Determine the (X, Y) coordinate at the center of the cell enclosing the given text.  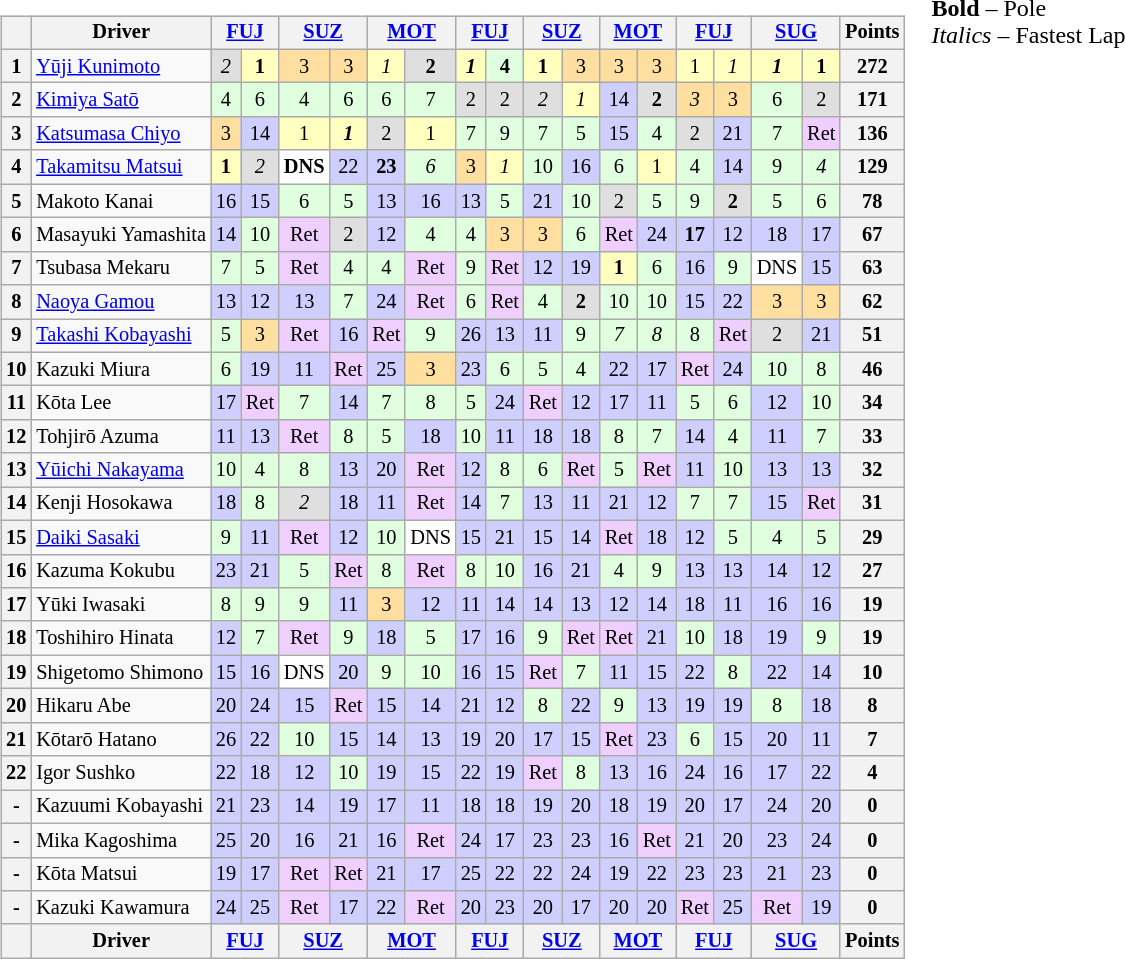
Kenji Hosokawa (121, 504)
Takamitsu Matsui (121, 167)
Katsumasa Chiyo (121, 134)
129 (872, 167)
Toshihiro Hinata (121, 638)
63 (872, 268)
Yūji Kunimoto (121, 66)
Tsubasa Mekaru (121, 268)
Kōta Lee (121, 403)
136 (872, 134)
Kimiya Satō (121, 100)
46 (872, 369)
Shigetomo Shimono (121, 672)
Makoto Kanai (121, 201)
Tohjirō Azuma (121, 437)
34 (872, 403)
32 (872, 470)
Masayuki Yamashita (121, 235)
29 (872, 537)
33 (872, 437)
62 (872, 302)
Kazuki Kawamura (121, 908)
27 (872, 571)
Yūichi Nakayama (121, 470)
Kōtarō Hatano (121, 739)
Mika Kagoshima (121, 840)
Igor Sushko (121, 773)
Daiki Sasaki (121, 537)
Kazuumi Kobayashi (121, 807)
171 (872, 100)
31 (872, 504)
Naoya Gamou (121, 302)
78 (872, 201)
Kazuma Kokubu (121, 571)
Hikaru Abe (121, 706)
Yūki Iwasaki (121, 605)
51 (872, 336)
67 (872, 235)
Takashi Kobayashi (121, 336)
Kōta Matsui (121, 874)
Kazuki Miura (121, 369)
272 (872, 66)
